Extract the [x, y] coordinate from the center of the cell holding the provided text.  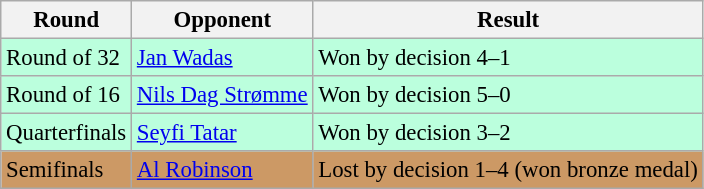
Opponent [222, 20]
Quarterfinals [66, 133]
Lost by decision 1–4 (won bronze medal) [508, 170]
Semifinals [66, 170]
Result [508, 20]
Round [66, 20]
Round of 32 [66, 58]
Jan Wadas [222, 58]
Al Robinson [222, 170]
Seyfi Tatar [222, 133]
Nils Dag Strømme [222, 95]
Won by decision 3–2 [508, 133]
Round of 16 [66, 95]
Won by decision 4–1 [508, 58]
Won by decision 5–0 [508, 95]
